From the cell containing the given text, extract its center point as (X, Y) coordinate. 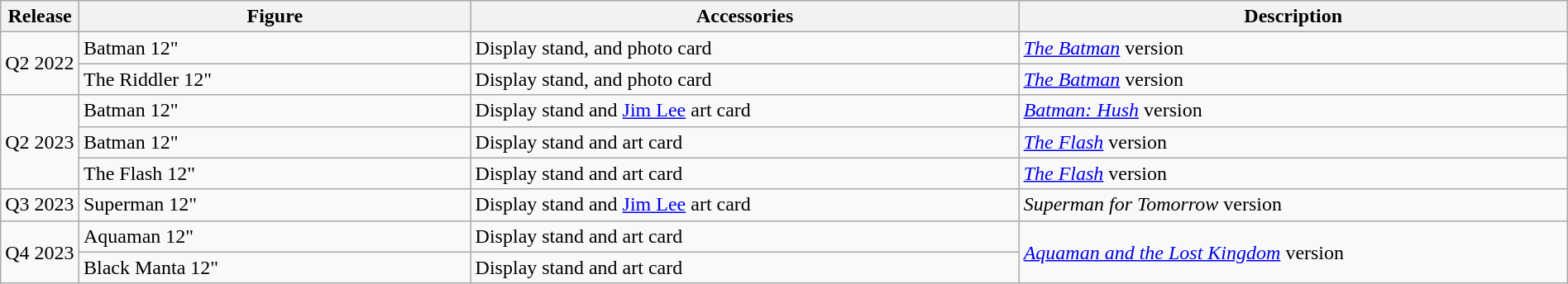
Aquaman and the Lost Kingdom version (1293, 252)
Black Manta 12" (275, 267)
Figure (275, 17)
Release (40, 17)
Q3 2023 (40, 205)
The Riddler 12" (275, 79)
Accessories (744, 17)
Q2 2023 (40, 142)
Aquaman 12" (275, 236)
The Flash 12" (275, 173)
Description (1293, 17)
Q2 2022 (40, 64)
Superman for Tomorrow version (1293, 205)
Batman: Hush version (1293, 111)
Q4 2023 (40, 252)
Superman 12" (275, 205)
